Return the (X, Y) coordinate for the center point of the cell that contains the specified text.  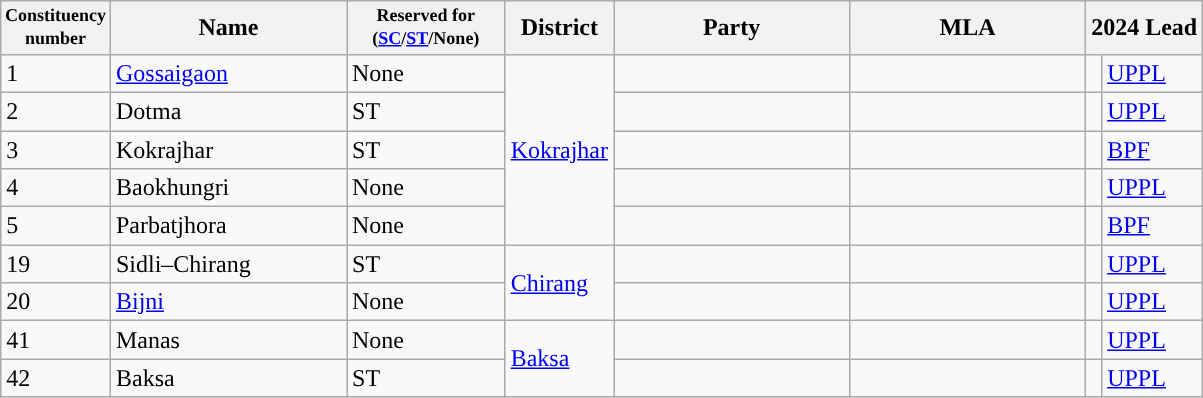
Chirang (559, 283)
Constituency number (56, 28)
Bijni (228, 302)
Reserved for (SC/ST/None) (426, 28)
Baokhungri (228, 188)
42 (56, 378)
Sidli–Chirang (228, 264)
Dotma (228, 111)
5 (56, 226)
MLA (968, 28)
Name (228, 28)
1 (56, 73)
19 (56, 264)
41 (56, 340)
4 (56, 188)
Parbatjhora (228, 226)
20 (56, 302)
2024 Lead (1144, 28)
Gossaigaon (228, 73)
3 (56, 150)
District (559, 28)
2 (56, 111)
Manas (228, 340)
Party (732, 28)
